Return the [X, Y] coordinate for the center point of the cell that contains the specified text.  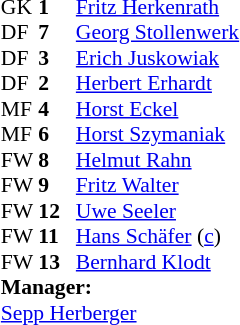
3 [57, 58]
Manager: [120, 287]
Helmut Rahn [158, 160]
9 [57, 185]
4 [57, 109]
Herbert Erhardt [158, 83]
6 [57, 135]
8 [57, 160]
12 [57, 211]
Erich Juskowiak [158, 58]
Fritz Walter [158, 185]
Georg Stollenwerk [158, 33]
7 [57, 33]
Horst Eckel [158, 109]
13 [57, 262]
11 [57, 237]
2 [57, 83]
Uwe Seeler [158, 211]
Bernhard Klodt [158, 262]
Horst Szymaniak [158, 135]
Hans Schäfer (c) [158, 237]
